Extract the (X, Y) coordinate from the center of the cell holding the provided text.  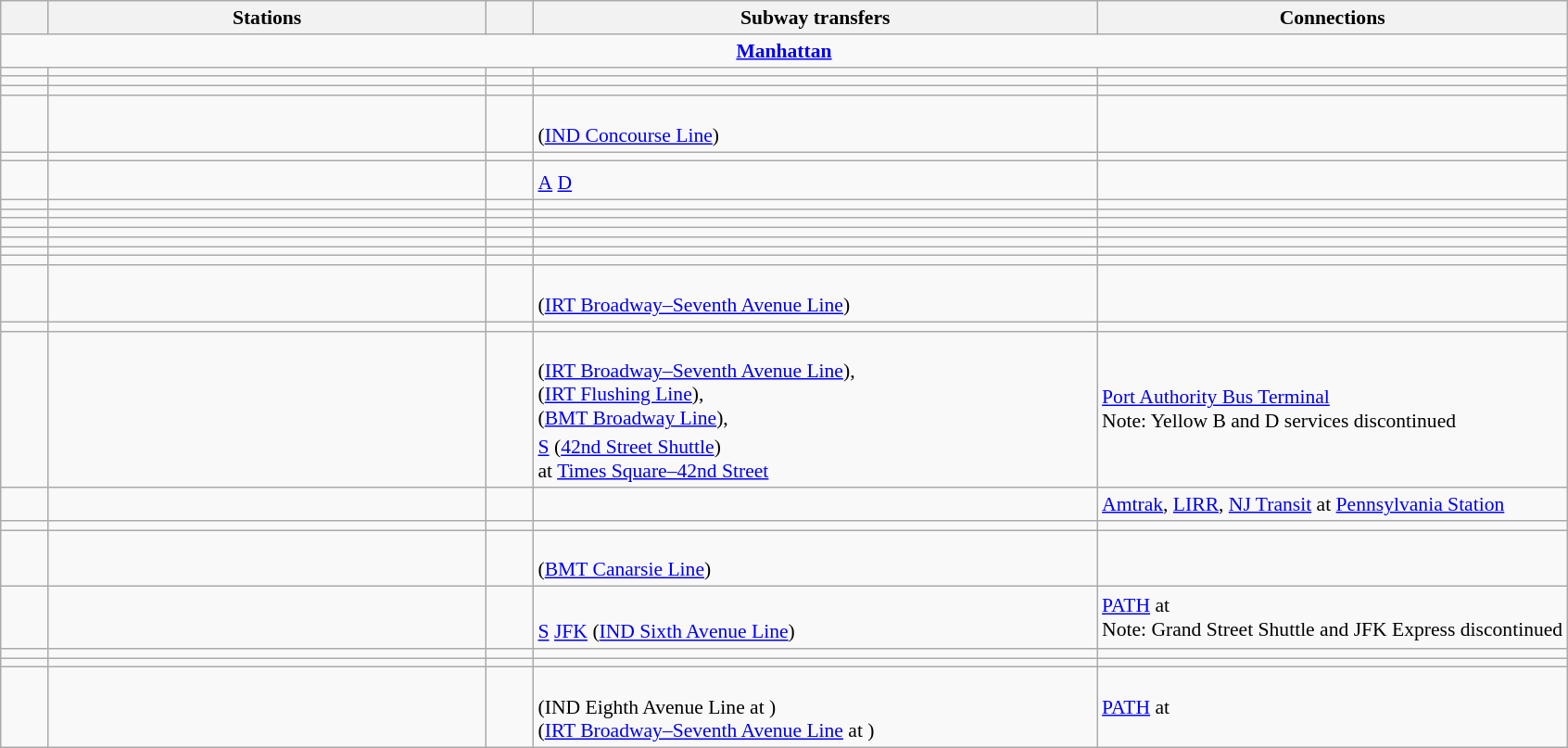
(IND Concourse Line) (816, 124)
(IND Eighth Avenue Line at ) (IRT Broadway–Seventh Avenue Line at ) (816, 708)
Connections (1333, 18)
Manhattan (784, 51)
(BMT Canarsie Line) (816, 558)
PATH at Note: Grand Street Shuttle and JFK Express discontinued (1333, 617)
(IRT Broadway–Seventh Avenue Line) (816, 293)
(IRT Broadway–Seventh Avenue Line), (IRT Flushing Line), (BMT Broadway Line),S (42nd Street Shuttle)at Times Square–42nd Street (816, 410)
A D (816, 180)
Subway transfers (816, 18)
Port Authority Bus TerminalNote: Yellow B and D services discontinued (1333, 410)
PATH at (1333, 708)
Stations (267, 18)
Amtrak, LIRR, NJ Transit at Pennsylvania Station (1333, 504)
S JFK (IND Sixth Avenue Line) (816, 617)
